Return the (X, Y) coordinate for the center point of the cell that contains the specified text.  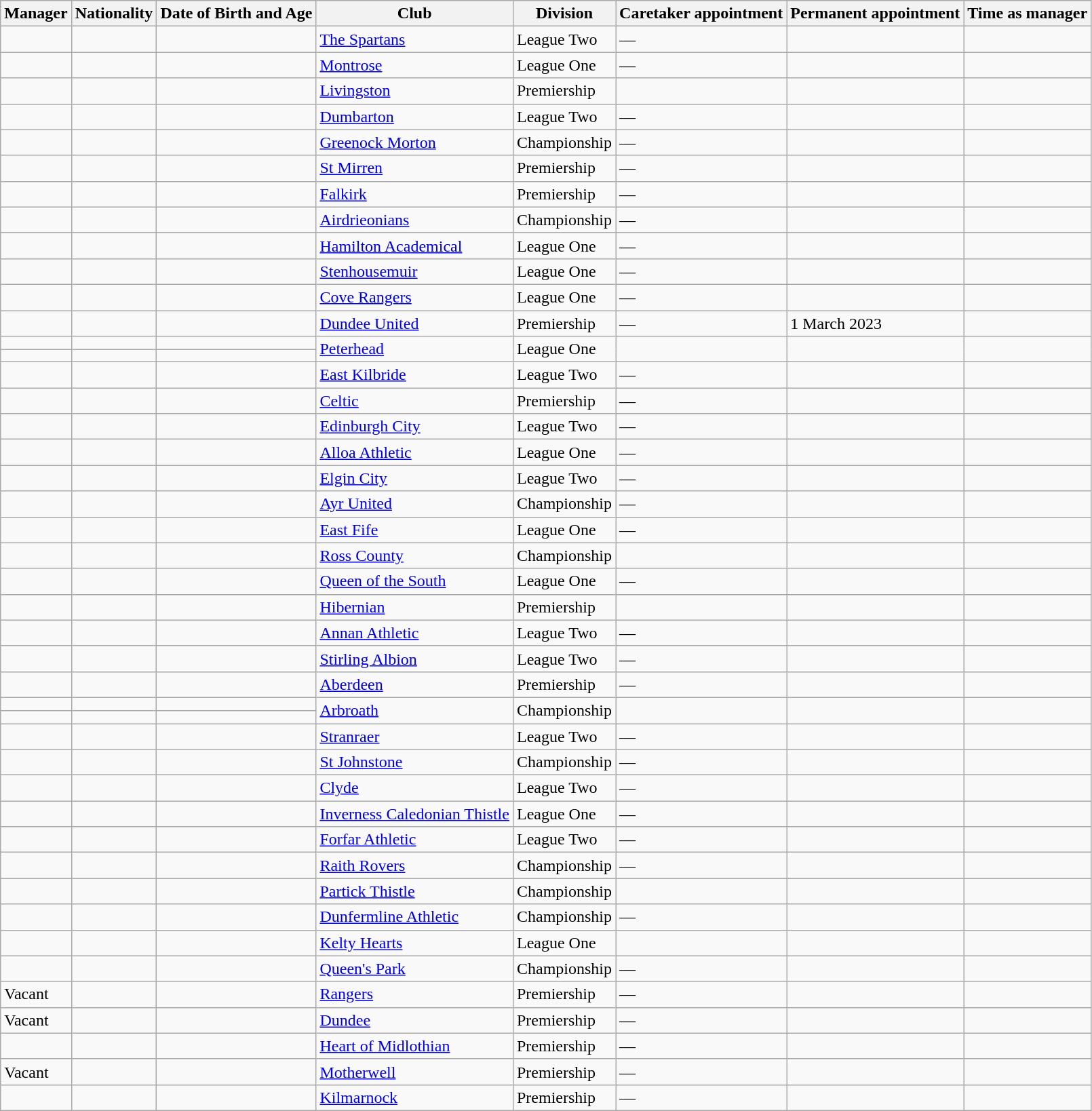
Nationality (114, 14)
Clyde (415, 788)
Dumbarton (415, 117)
Kelty Hearts (415, 943)
Edinburgh City (415, 427)
Queen's Park (415, 969)
Forfar Athletic (415, 840)
Dundee (415, 1020)
Permanent appointment (875, 14)
Partick Thistle (415, 891)
Peterhead (415, 349)
Annan Athletic (415, 633)
Time as manager (1028, 14)
Dundee United (415, 324)
St Mirren (415, 168)
Manager (36, 14)
Date of Birth and Age (236, 14)
Hibernian (415, 607)
Hamilton Academical (415, 246)
Rangers (415, 994)
Stirling Albion (415, 659)
Motherwell (415, 1072)
Celtic (415, 401)
Stranraer (415, 736)
Inverness Caledonian Thistle (415, 814)
Kilmarnock (415, 1097)
St Johnstone (415, 762)
Division (564, 14)
Airdrieonians (415, 220)
Elgin City (415, 478)
Dunfermline Athletic (415, 917)
Livingston (415, 91)
Alloa Athletic (415, 452)
Cove Rangers (415, 297)
Ross County (415, 555)
Arbroath (415, 710)
Ayr United (415, 504)
Stenhousemuir (415, 271)
East Kilbride (415, 375)
Greenock Morton (415, 142)
East Fife (415, 530)
Raith Rovers (415, 865)
Queen of the South (415, 581)
Aberdeen (415, 684)
The Spartans (415, 39)
1 March 2023 (875, 324)
Caretaker appointment (701, 14)
Montrose (415, 65)
Heart of Midlothian (415, 1046)
Club (415, 14)
Falkirk (415, 194)
